Return (x, y) of the center of cell containing provided text 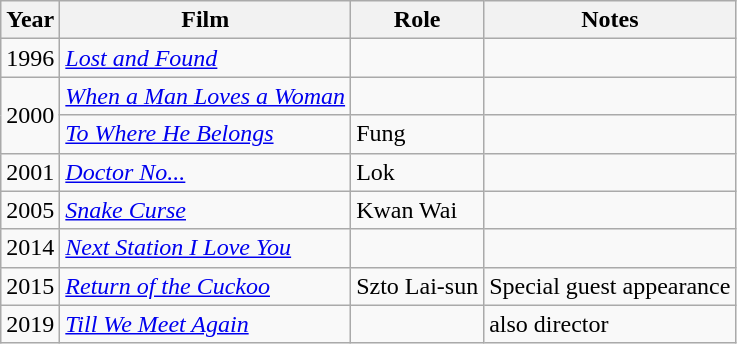
Film (206, 20)
also director (610, 324)
Lok (418, 172)
Role (418, 20)
Fung (418, 134)
When a Man Loves a Woman (206, 96)
Snake Curse (206, 210)
Lost and Found (206, 58)
2015 (30, 286)
Special guest appearance (610, 286)
2005 (30, 210)
2019 (30, 324)
To Where He Belongs (206, 134)
2001 (30, 172)
1996 (30, 58)
Notes (610, 20)
Doctor No... (206, 172)
Till We Meet Again (206, 324)
2000 (30, 115)
Year (30, 20)
Kwan Wai (418, 210)
Return of the Cuckoo (206, 286)
Next Station I Love You (206, 248)
Szto Lai-sun (418, 286)
2014 (30, 248)
